Search for the cell housing the specified text and yield its (x, y) center coordinate. 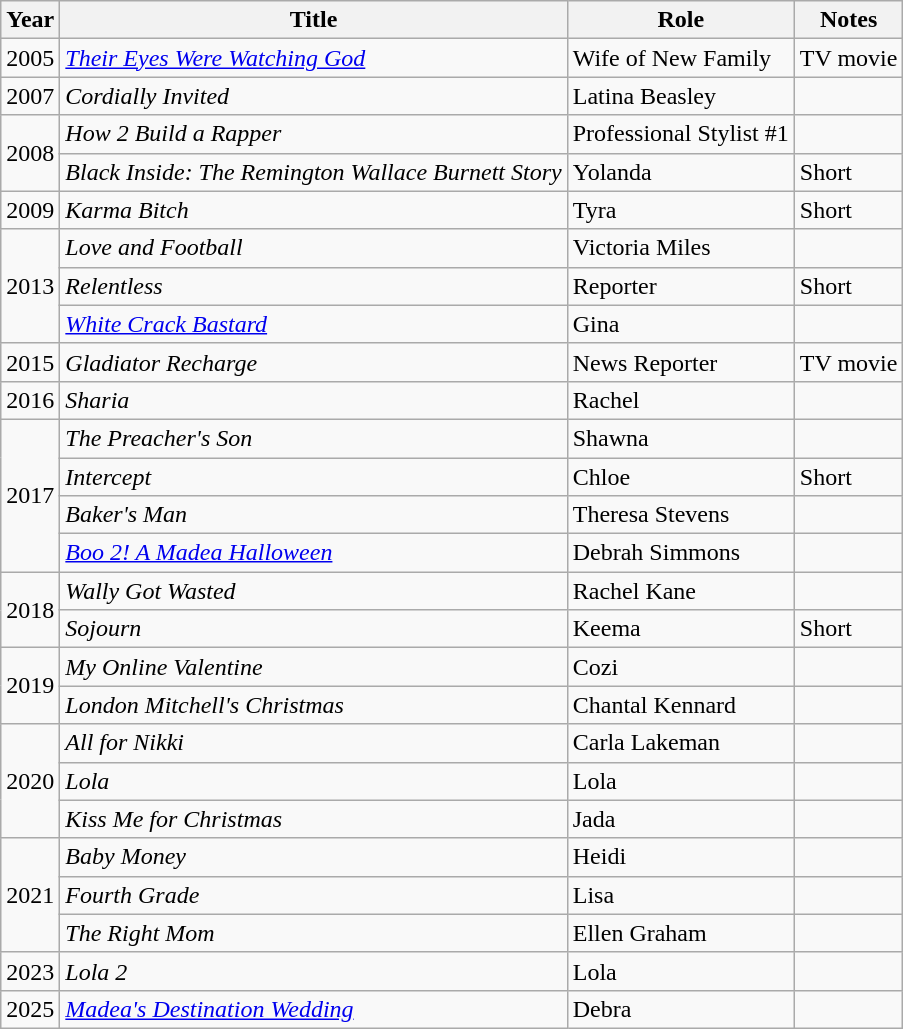
News Reporter (680, 362)
2023 (30, 971)
Title (314, 20)
Notes (848, 20)
Reporter (680, 286)
Cordially Invited (314, 96)
2005 (30, 58)
Jada (680, 819)
2009 (30, 210)
Sojourn (314, 629)
Their Eyes Were Watching God (314, 58)
The Preacher's Son (314, 438)
2019 (30, 686)
Lisa (680, 895)
Relentless (314, 286)
My Online Valentine (314, 667)
Gladiator Recharge (314, 362)
2016 (30, 400)
Kiss Me for Christmas (314, 819)
Debra (680, 1009)
Victoria Miles (680, 248)
2018 (30, 610)
2017 (30, 495)
White Crack Bastard (314, 324)
Love and Football (314, 248)
Professional Stylist #1 (680, 134)
2015 (30, 362)
Role (680, 20)
Black Inside: The Remington Wallace Burnett Story (314, 172)
2013 (30, 286)
Baker's Man (314, 515)
How 2 Build a Rapper (314, 134)
Carla Lakeman (680, 743)
Gina (680, 324)
Intercept (314, 477)
The Right Mom (314, 933)
Baby Money (314, 857)
Boo 2! A Madea Halloween (314, 553)
Yolanda (680, 172)
Heidi (680, 857)
Keema (680, 629)
Karma Bitch (314, 210)
Wally Got Wasted (314, 591)
2025 (30, 1009)
Shawna (680, 438)
Fourth Grade (314, 895)
2008 (30, 153)
All for Nikki (314, 743)
Cozi (680, 667)
Tyra (680, 210)
Year (30, 20)
Sharia (314, 400)
Rachel Kane (680, 591)
2007 (30, 96)
Wife of New Family (680, 58)
Rachel (680, 400)
Chantal Kennard (680, 705)
Theresa Stevens (680, 515)
Chloe (680, 477)
Debrah Simmons (680, 553)
Madea's Destination Wedding (314, 1009)
Lola 2 (314, 971)
Latina Beasley (680, 96)
2020 (30, 781)
2021 (30, 895)
London Mitchell's Christmas (314, 705)
Ellen Graham (680, 933)
